Locate the cell with the specified text and output its [x, y] center coordinate. 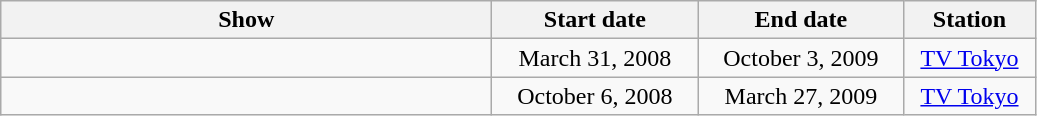
Station [970, 20]
October 6, 2008 [595, 96]
March 27, 2009 [801, 96]
Start date [595, 20]
March 31, 2008 [595, 58]
Show [246, 20]
End date [801, 20]
October 3, 2009 [801, 58]
